Capture the cell that displays the provided text and extract its [X, Y] central coordinate. 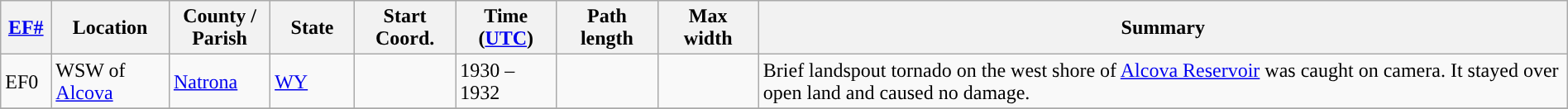
County / Parish [219, 28]
Max width [708, 28]
WY [313, 81]
WSW of Alcova [111, 81]
Time (UTC) [506, 28]
Path length [607, 28]
Location [111, 28]
Start Coord. [404, 28]
EF0 [26, 81]
Natrona [219, 81]
1930 – 1932 [506, 81]
Brief landspout tornado on the west shore of Alcova Reservoir was caught on camera. It stayed over open land and caused no damage. [1163, 81]
State [313, 28]
Summary [1163, 28]
EF# [26, 28]
